From the cell containing the given text, extract its center point as [X, Y] coordinate. 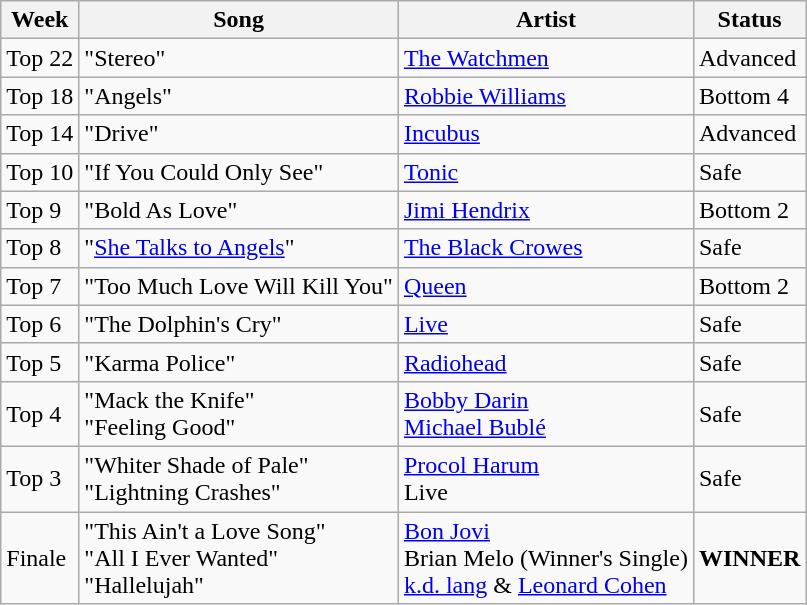
"Too Much Love Will Kill You" [239, 286]
Top 14 [40, 134]
"Stereo" [239, 58]
"This Ain't a Love Song""All I Ever Wanted""Hallelujah" [239, 558]
Bobby DarinMichael Bublé [546, 414]
Incubus [546, 134]
WINNER [749, 558]
Top 9 [40, 210]
Top 10 [40, 172]
"Whiter Shade of Pale""Lightning Crashes" [239, 478]
"Mack the Knife""Feeling Good" [239, 414]
"Bold As Love" [239, 210]
"Karma Police" [239, 362]
Week [40, 20]
"If You Could Only See" [239, 172]
Top 6 [40, 324]
"Angels" [239, 96]
Tonic [546, 172]
Queen [546, 286]
Artist [546, 20]
Procol HarumLive [546, 478]
Top 22 [40, 58]
The Watchmen [546, 58]
Live [546, 324]
The Black Crowes [546, 248]
Bon JoviBrian Melo (Winner's Single)k.d. lang & Leonard Cohen [546, 558]
"Drive" [239, 134]
Top 5 [40, 362]
Song [239, 20]
Top 18 [40, 96]
Finale [40, 558]
Radiohead [546, 362]
Robbie Williams [546, 96]
Top 8 [40, 248]
Top 7 [40, 286]
"The Dolphin's Cry" [239, 324]
Status [749, 20]
Bottom 4 [749, 96]
Jimi Hendrix [546, 210]
"She Talks to Angels" [239, 248]
Top 4 [40, 414]
Top 3 [40, 478]
